Capture the cell that displays the provided text and extract its (x, y) central coordinate. 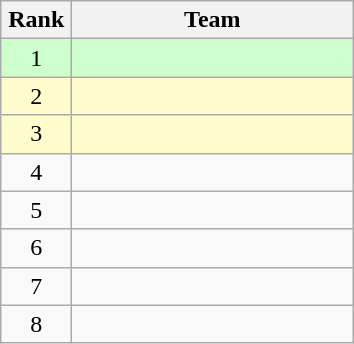
7 (36, 286)
1 (36, 58)
8 (36, 324)
Team (212, 20)
Rank (36, 20)
5 (36, 210)
6 (36, 248)
2 (36, 96)
3 (36, 134)
4 (36, 172)
